Determine the (X, Y) coordinate at the center of the cell enclosing the given text.  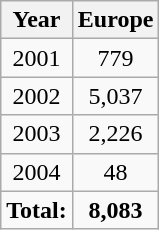
779 (116, 58)
2004 (37, 172)
2003 (37, 134)
2002 (37, 96)
2001 (37, 58)
Total: (37, 210)
2,226 (116, 134)
Europe (116, 20)
Year (37, 20)
48 (116, 172)
5,037 (116, 96)
8,083 (116, 210)
